Locate the cell with the specified text and output its [x, y] center coordinate. 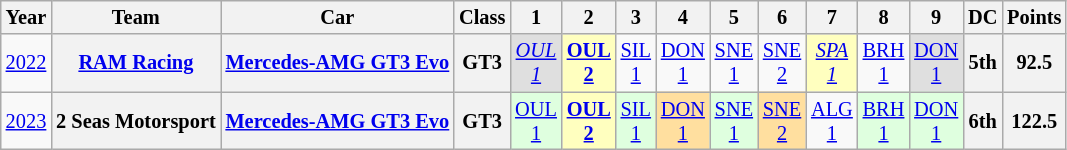
122.5 [1034, 121]
5th [982, 63]
8 [884, 17]
Car [338, 17]
4 [683, 17]
ALG1 [832, 121]
7 [832, 17]
Points [1034, 17]
5 [734, 17]
1 [536, 17]
9 [936, 17]
92.5 [1034, 63]
Year [26, 17]
2022 [26, 63]
2 [589, 17]
Class [482, 17]
2023 [26, 121]
Team [136, 17]
6 [782, 17]
DC [982, 17]
3 [636, 17]
2 Seas Motorsport [136, 121]
RAM Racing [136, 63]
SPA1 [832, 63]
6th [982, 121]
